Extract the [X, Y] coordinate from the center of the cell holding the provided text.  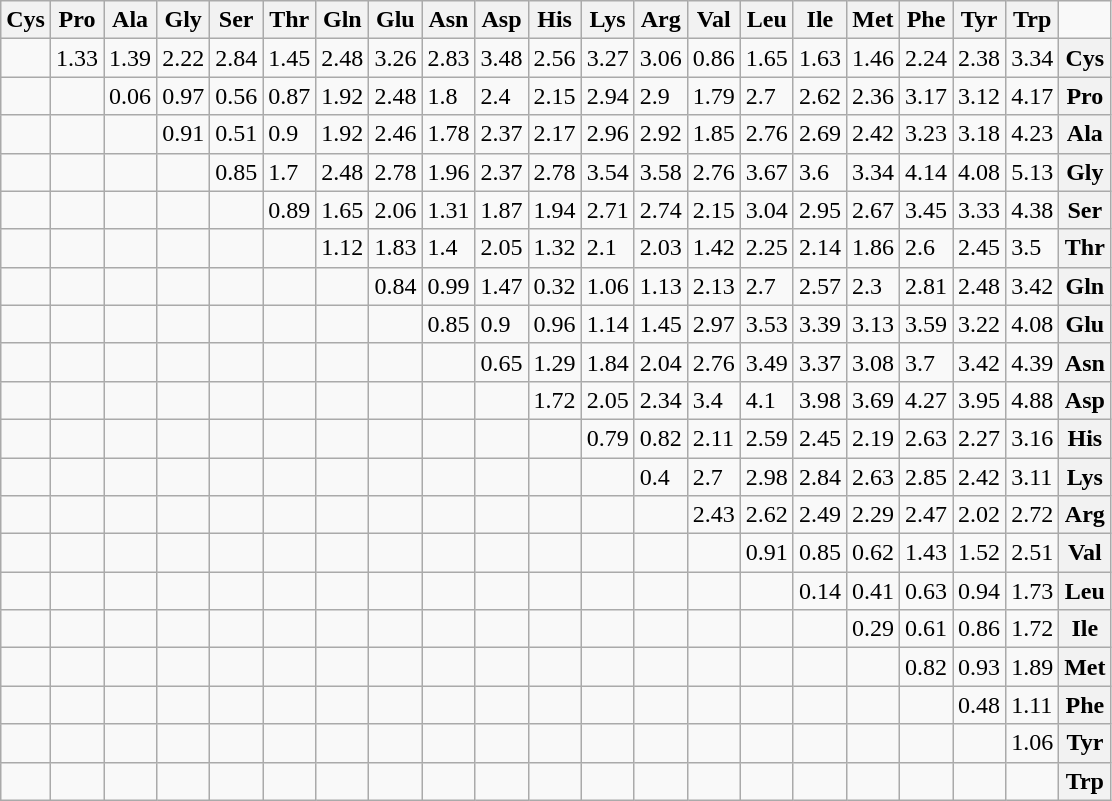
4.88 [1032, 400]
0.99 [448, 286]
1.83 [396, 248]
3.23 [926, 134]
2.38 [980, 58]
1.79 [714, 96]
3.54 [608, 172]
1.87 [502, 210]
3.53 [766, 324]
4.14 [926, 172]
2.11 [714, 438]
1.8 [448, 96]
2.74 [660, 210]
0.61 [926, 629]
2.46 [396, 134]
1.39 [130, 58]
2.92 [660, 134]
1.94 [554, 210]
3.08 [872, 362]
2.36 [872, 96]
2.97 [714, 324]
2.24 [926, 58]
1.14 [608, 324]
3.26 [396, 58]
0.79 [608, 438]
3.49 [766, 362]
3.4 [714, 400]
1.11 [1032, 705]
3.48 [502, 58]
0.65 [502, 362]
0.62 [872, 553]
0.48 [980, 705]
4.23 [1032, 134]
2.59 [766, 438]
3.27 [608, 58]
1.86 [872, 248]
2.56 [554, 58]
2.96 [608, 134]
3.7 [926, 362]
3.39 [820, 324]
3.17 [926, 96]
3.6 [820, 172]
2.06 [396, 210]
2.34 [660, 400]
2.81 [926, 286]
1.7 [290, 172]
0.14 [820, 591]
2.83 [448, 58]
2.51 [1032, 553]
1.4 [448, 248]
3.58 [660, 172]
5.13 [1032, 172]
2.4 [502, 96]
3.13 [872, 324]
1.78 [448, 134]
0.51 [236, 134]
2.1 [608, 248]
1.73 [1032, 591]
1.13 [660, 286]
2.43 [714, 515]
1.84 [608, 362]
1.46 [872, 58]
0.32 [554, 286]
1.63 [820, 58]
1.52 [980, 553]
3.12 [980, 96]
2.57 [820, 286]
2.03 [660, 248]
2.14 [820, 248]
1.85 [714, 134]
2.98 [766, 477]
0.29 [872, 629]
2.3 [872, 286]
0.06 [130, 96]
1.32 [554, 248]
3.06 [660, 58]
2.25 [766, 248]
3.18 [980, 134]
3.22 [980, 324]
2.85 [926, 477]
3.37 [820, 362]
1.42 [714, 248]
1.47 [502, 286]
0.97 [184, 96]
3.04 [766, 210]
2.6 [926, 248]
0.89 [290, 210]
4.38 [1032, 210]
2.67 [872, 210]
1.43 [926, 553]
2.13 [714, 286]
2.27 [980, 438]
3.95 [980, 400]
1.29 [554, 362]
2.69 [820, 134]
1.89 [1032, 667]
2.95 [820, 210]
1.12 [342, 248]
3.11 [1032, 477]
2.71 [608, 210]
0.4 [660, 477]
4.39 [1032, 362]
2.47 [926, 515]
2.17 [554, 134]
2.72 [1032, 515]
0.94 [980, 591]
4.27 [926, 400]
3.45 [926, 210]
3.59 [926, 324]
1.96 [448, 172]
2.29 [872, 515]
2.04 [660, 362]
4.1 [766, 400]
3.5 [1032, 248]
3.98 [820, 400]
3.69 [872, 400]
3.33 [980, 210]
2.94 [608, 96]
2.02 [980, 515]
3.16 [1032, 438]
1.33 [76, 58]
2.49 [820, 515]
4.17 [1032, 96]
0.63 [926, 591]
0.84 [396, 286]
2.22 [184, 58]
0.56 [236, 96]
0.96 [554, 324]
0.41 [872, 591]
3.67 [766, 172]
2.19 [872, 438]
0.93 [980, 667]
1.31 [448, 210]
2.9 [660, 96]
0.87 [290, 96]
